Capture the cell that displays the provided text and extract its [X, Y] central coordinate. 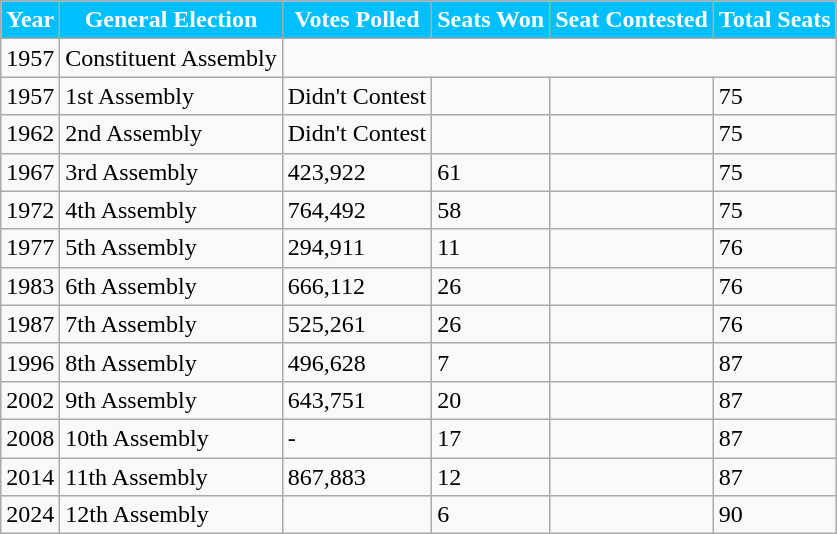
58 [491, 210]
1983 [30, 286]
525,261 [356, 324]
8th Assembly [171, 362]
496,628 [356, 362]
Total Seats [774, 20]
General Election [171, 20]
4th Assembly [171, 210]
1972 [30, 210]
9th Assembly [171, 400]
Seats Won [491, 20]
764,492 [356, 210]
1977 [30, 248]
1967 [30, 172]
11 [491, 248]
20 [491, 400]
5th Assembly [171, 248]
12 [491, 477]
1987 [30, 324]
1st Assembly [171, 96]
6th Assembly [171, 286]
- [356, 438]
Votes Polled [356, 20]
867,883 [356, 477]
6 [491, 515]
2014 [30, 477]
2nd Assembly [171, 134]
Seat Contested [632, 20]
Constituent Assembly [171, 58]
12th Assembly [171, 515]
1996 [30, 362]
10th Assembly [171, 438]
666,112 [356, 286]
11th Assembly [171, 477]
90 [774, 515]
61 [491, 172]
3rd Assembly [171, 172]
2008 [30, 438]
7 [491, 362]
7th Assembly [171, 324]
294,911 [356, 248]
643,751 [356, 400]
1962 [30, 134]
17 [491, 438]
2002 [30, 400]
423,922 [356, 172]
2024 [30, 515]
Year [30, 20]
